Search for the cell housing the specified text and yield its [x, y] center coordinate. 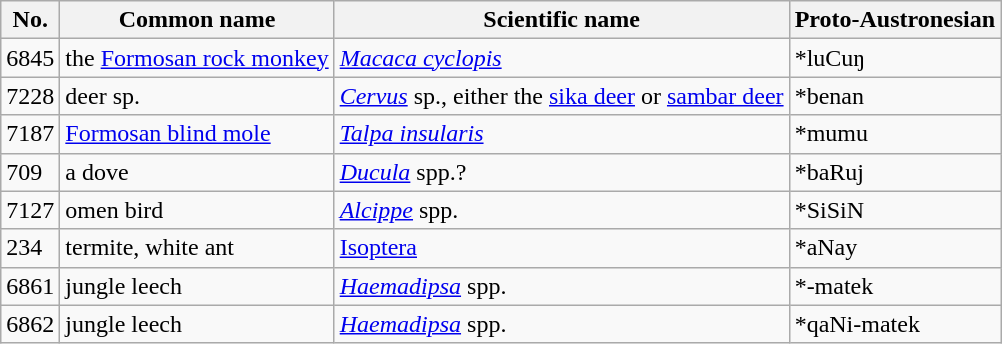
*-matek [895, 286]
6861 [30, 286]
termite, white ant [197, 248]
the Formosan rock monkey [197, 58]
*SiSiN [895, 210]
Formosan blind mole [197, 134]
Cervus sp., either the sika deer or sambar deer [562, 96]
7127 [30, 210]
a dove [197, 172]
Scientific name [562, 20]
*mumu [895, 134]
234 [30, 248]
*baRuj [895, 172]
6862 [30, 324]
No. [30, 20]
709 [30, 172]
*qaNi-matek [895, 324]
7228 [30, 96]
Macaca cyclopis [562, 58]
Talpa insularis [562, 134]
Common name [197, 20]
*benan [895, 96]
*luCuŋ [895, 58]
Alcippe spp. [562, 210]
*aNay [895, 248]
7187 [30, 134]
deer sp. [197, 96]
Ducula spp.? [562, 172]
6845 [30, 58]
omen bird [197, 210]
Proto-Austronesian [895, 20]
Isoptera [562, 248]
